Return (X, Y) of the center of cell containing provided text 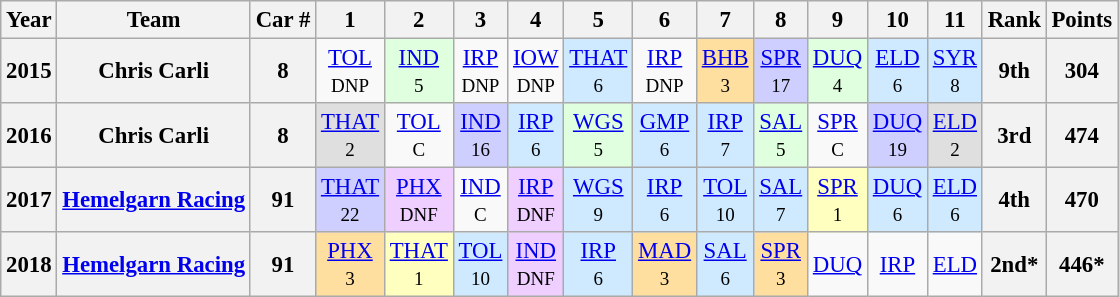
446* (1082, 264)
2nd* (1014, 264)
3rd (1014, 136)
ELD2 (954, 136)
9 (838, 20)
SAL7 (781, 200)
ELD (954, 264)
Car # (282, 20)
474 (1082, 136)
DUQ6 (897, 200)
INDC (480, 200)
4 (536, 20)
4th (1014, 200)
SAL5 (781, 136)
3 (480, 20)
2015 (29, 72)
2 (418, 20)
PHXDNF (418, 200)
TOLDNP (350, 72)
9th (1014, 72)
IRPDNF (536, 200)
WGS9 (598, 200)
MAD3 (665, 264)
10 (897, 20)
IRP (897, 264)
DUQ (838, 264)
DUQ4 (838, 72)
THAT6 (598, 72)
INDDNF (536, 264)
IND16 (480, 136)
SPR3 (781, 264)
304 (1082, 72)
THAT22 (350, 200)
SYR8 (954, 72)
Year (29, 20)
Rank (1014, 20)
TOLC (418, 136)
Points (1082, 20)
11 (954, 20)
470 (1082, 200)
2016 (29, 136)
BHB3 (724, 72)
WGS5 (598, 136)
SPR17 (781, 72)
THAT2 (350, 136)
THAT1 (418, 264)
5 (598, 20)
6 (665, 20)
7 (724, 20)
Team (154, 20)
SAL6 (724, 264)
PHX3 (350, 264)
2018 (29, 264)
IND5 (418, 72)
GMP6 (665, 136)
SPRC (838, 136)
1 (350, 20)
2017 (29, 200)
IRP7 (724, 136)
DUQ19 (897, 136)
SPR1 (838, 200)
IOWDNP (536, 72)
